From the cell containing the given text, extract its center point as (x, y) coordinate. 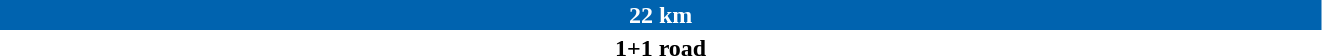
22 km (660, 15)
